Find where the given text appears and provide that cell's center as [x, y] coordinate. 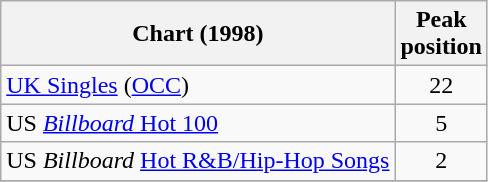
Peakposition [441, 34]
Chart (1998) [198, 34]
US Billboard Hot 100 [198, 123]
US Billboard Hot R&B/Hip-Hop Songs [198, 161]
2 [441, 161]
UK Singles (OCC) [198, 85]
22 [441, 85]
5 [441, 123]
